Capture the cell that displays the provided text and extract its [x, y] central coordinate. 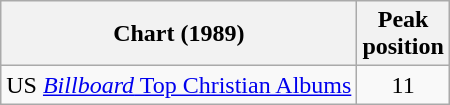
US Billboard Top Christian Albums [179, 85]
Peakposition [403, 34]
Chart (1989) [179, 34]
11 [403, 85]
